For the text-containing cell, return its midpoint in (x, y) coordinate format. 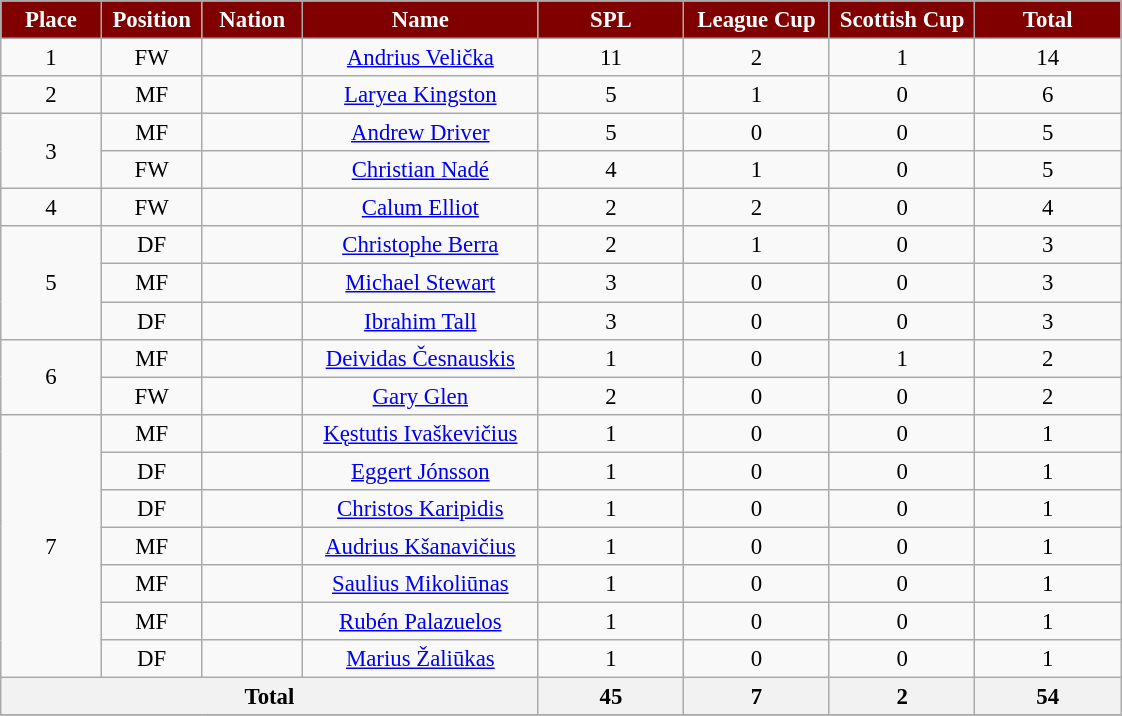
Kęstutis Ivaškevičius (421, 433)
Rubén Palazuelos (421, 621)
Eggert Jónsson (421, 471)
45 (611, 697)
Position (152, 20)
Andrius Velička (421, 58)
SPL (611, 20)
Gary Glen (421, 396)
11 (611, 58)
Saulius Mikoliūnas (421, 584)
Andrew Driver (421, 133)
Christophe Berra (421, 245)
Marius Žaliūkas (421, 659)
Calum Elliot (421, 208)
Audrius Kšanavičius (421, 546)
League Cup (757, 20)
Ibrahim Tall (421, 321)
Deividas Česnauskis (421, 358)
Place (52, 20)
Name (421, 20)
Nation (252, 20)
54 (1048, 697)
Christos Karipidis (421, 509)
Laryea Kingston (421, 95)
Christian Nadé (421, 170)
14 (1048, 58)
Scottish Cup (902, 20)
Michael Stewart (421, 283)
